For the text-containing cell, return its midpoint in [x, y] coordinate format. 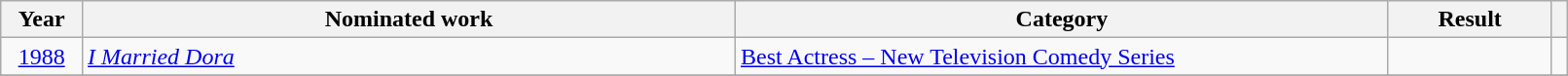
Result [1470, 19]
Year [42, 19]
Category [1061, 19]
I Married Dora [409, 57]
Best Actress – New Television Comedy Series [1061, 57]
1988 [42, 57]
Nominated work [409, 19]
